Search for the cell housing the specified text and yield its (X, Y) center coordinate. 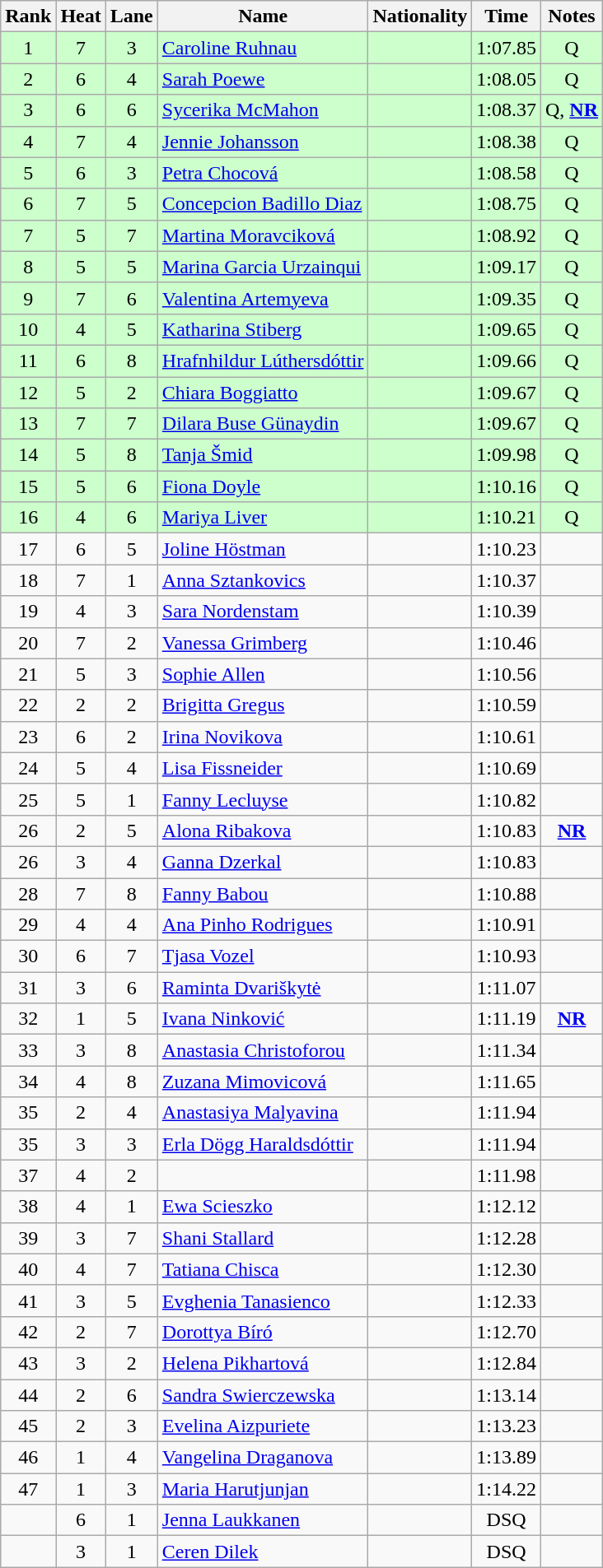
Dilara Buse Günaydin (263, 424)
1:10.56 (507, 674)
1:10.91 (507, 925)
Helena Pikhartová (263, 1363)
1:10.59 (507, 705)
Ceren Dilek (263, 1552)
1:13.23 (507, 1426)
Sandra Swierczewska (263, 1395)
13 (28, 424)
1:10.82 (507, 799)
31 (28, 988)
12 (28, 393)
1:08.37 (507, 110)
24 (28, 768)
41 (28, 1300)
Petra Chocová (263, 173)
1:12.84 (507, 1363)
33 (28, 1050)
22 (28, 705)
40 (28, 1269)
17 (28, 549)
Anastasia Christoforou (263, 1050)
Sarah Poewe (263, 79)
Chiara Boggiatto (263, 393)
45 (28, 1426)
1:10.61 (507, 737)
Alona Ribakova (263, 831)
39 (28, 1238)
Concepcion Badillo Diaz (263, 204)
Ewa Scieszko (263, 1207)
1:12.30 (507, 1269)
Fanny Lecluyse (263, 799)
1:11.19 (507, 1019)
47 (28, 1489)
1:13.89 (507, 1458)
Katharina Stiberg (263, 329)
25 (28, 799)
Dorottya Bíró (263, 1332)
1:08.92 (507, 235)
30 (28, 956)
Nationality (420, 16)
44 (28, 1395)
21 (28, 674)
1:10.69 (507, 768)
Brigitta Gregus (263, 705)
1:08.75 (507, 204)
1:12.33 (507, 1300)
32 (28, 1019)
Fanny Babou (263, 893)
9 (28, 298)
1:08.58 (507, 173)
Sara Nordenstam (263, 612)
Shani Stallard (263, 1238)
Valentina Artemyeva (263, 298)
Jennie Johansson (263, 142)
1:11.98 (507, 1175)
29 (28, 925)
38 (28, 1207)
1:08.38 (507, 142)
1:11.65 (507, 1082)
Q, NR (572, 110)
1:11.07 (507, 988)
Maria Harutjunjan (263, 1489)
Jenna Laukkanen (263, 1520)
Sycerika McMahon (263, 110)
1:10.16 (507, 486)
Marina Garcia Urzainqui (263, 267)
18 (28, 580)
1:13.14 (507, 1395)
1:09.35 (507, 298)
1:10.21 (507, 518)
Joline Höstman (263, 549)
34 (28, 1082)
Lane (132, 16)
Vangelina Draganova (263, 1458)
Martina Moravciková (263, 235)
Lisa Fissneider (263, 768)
1:12.12 (507, 1207)
1:09.66 (507, 361)
16 (28, 518)
20 (28, 643)
Hrafnhildur Lúthersdóttir (263, 361)
37 (28, 1175)
19 (28, 612)
Vanessa Grimberg (263, 643)
1:12.70 (507, 1332)
1:10.46 (507, 643)
Evghenia Tanasienco (263, 1300)
Zuzana Mimovicová (263, 1082)
46 (28, 1458)
Name (263, 16)
Tatiana Chisca (263, 1269)
14 (28, 455)
Tjasa Vozel (263, 956)
1:14.22 (507, 1489)
23 (28, 737)
Ivana Ninković (263, 1019)
1:10.39 (507, 612)
1:10.93 (507, 956)
Fiona Doyle (263, 486)
1:11.34 (507, 1050)
1:10.23 (507, 549)
Evelina Aizpuriete (263, 1426)
Anna Sztankovics (263, 580)
1:09.17 (507, 267)
1:09.98 (507, 455)
43 (28, 1363)
Ana Pinho Rodrigues (263, 925)
Sophie Allen (263, 674)
Erla Dögg Haraldsdóttir (263, 1144)
Time (507, 16)
Caroline Ruhnau (263, 48)
10 (28, 329)
15 (28, 486)
1:12.28 (507, 1238)
28 (28, 893)
1:10.37 (507, 580)
Irina Novikova (263, 737)
1:09.65 (507, 329)
42 (28, 1332)
Tanja Šmid (263, 455)
Heat (81, 16)
Notes (572, 16)
Rank (28, 16)
1:07.85 (507, 48)
1:08.05 (507, 79)
Raminta Dvariškytė (263, 988)
Ganna Dzerkal (263, 862)
1:10.88 (507, 893)
Mariya Liver (263, 518)
Anastasiya Malyavina (263, 1113)
11 (28, 361)
